Provide the [x, y] coordinate of the cell's center where the given text is located.  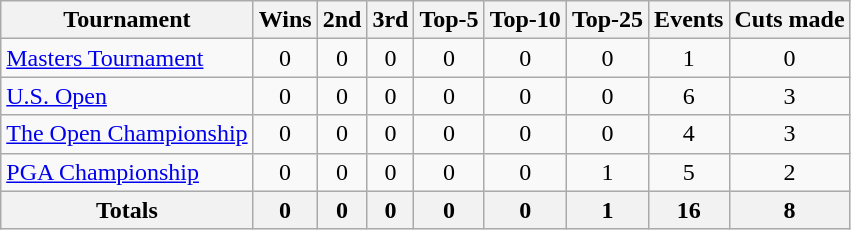
Tournament [127, 20]
6 [689, 96]
Top-10 [525, 20]
Events [689, 20]
4 [689, 134]
3rd [390, 20]
2 [790, 172]
PGA Championship [127, 172]
Wins [285, 20]
The Open Championship [127, 134]
U.S. Open [127, 96]
Masters Tournament [127, 58]
Top-25 [607, 20]
Totals [127, 210]
5 [689, 172]
16 [689, 210]
2nd [342, 20]
Cuts made [790, 20]
Top-5 [449, 20]
8 [790, 210]
